Pinpoint the cell where the given text exists, returning its [X, Y] midpoint coordinate. 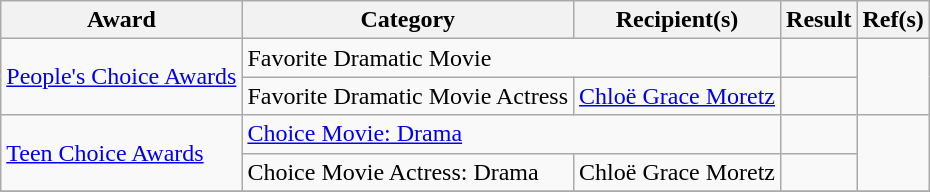
Favorite Dramatic Movie [512, 58]
Teen Choice Awards [122, 153]
Result [819, 20]
People's Choice Awards [122, 77]
Award [122, 20]
Recipient(s) [678, 20]
Ref(s) [893, 20]
Category [408, 20]
Favorite Dramatic Movie Actress [408, 96]
Choice Movie Actress: Drama [408, 172]
Choice Movie: Drama [512, 134]
